Extract the (X, Y) coordinate from the center of the cell holding the provided text.  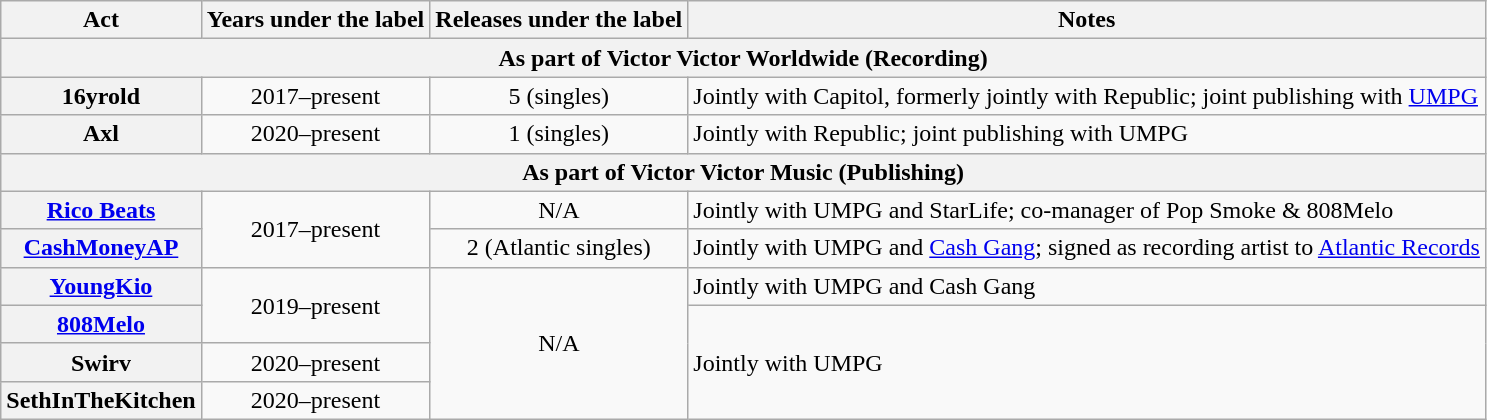
16yrold (101, 96)
CashMoneyAP (101, 248)
1 (singles) (559, 134)
Jointly with UMPG and Cash Gang; signed as recording artist to Atlantic Records (1087, 248)
Rico Beats (101, 210)
Notes (1087, 20)
Releases under the label (559, 20)
Jointly with Republic; joint publishing with UMPG (1087, 134)
As part of Victor Victor Music (Publishing) (744, 172)
SethInTheKitchen (101, 400)
Jointly with UMPG and Cash Gang (1087, 286)
Swirv (101, 362)
Jointly with UMPG (1087, 362)
As part of Victor Victor Worldwide (Recording) (744, 58)
5 (singles) (559, 96)
Act (101, 20)
Years under the label (316, 20)
Jointly with Capitol, formerly jointly with Republic; joint publishing with UMPG (1087, 96)
Jointly with UMPG and StarLife; co-manager of Pop Smoke & 808Melo (1087, 210)
808Melo (101, 324)
YoungKio (101, 286)
Axl (101, 134)
2 (Atlantic singles) (559, 248)
2019–present (316, 305)
